Return the (X, Y) coordinate for the center point of the cell that contains the specified text.  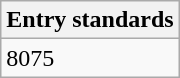
Entry standards (90, 20)
8075 (90, 58)
